Identify which cell holds the provided text, then report its [X, Y] central coordinate. 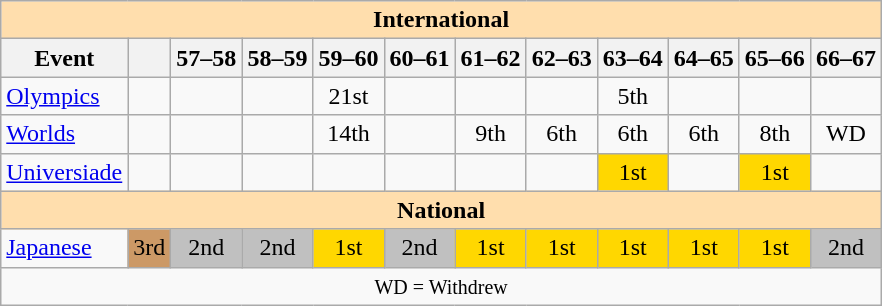
5th [632, 96]
57–58 [206, 58]
65–66 [774, 58]
National [442, 210]
WD [846, 134]
62–63 [562, 58]
21st [348, 96]
58–59 [278, 58]
61–62 [490, 58]
Worlds [64, 134]
63–64 [632, 58]
14th [348, 134]
Japanese [64, 248]
66–67 [846, 58]
64–65 [704, 58]
9th [490, 134]
59–60 [348, 58]
Event [64, 58]
8th [774, 134]
Olympics [64, 96]
3rd [150, 248]
60–61 [420, 58]
International [442, 20]
WD = Withdrew [442, 286]
Universiade [64, 172]
